Search for the cell housing the specified text and yield its [X, Y] center coordinate. 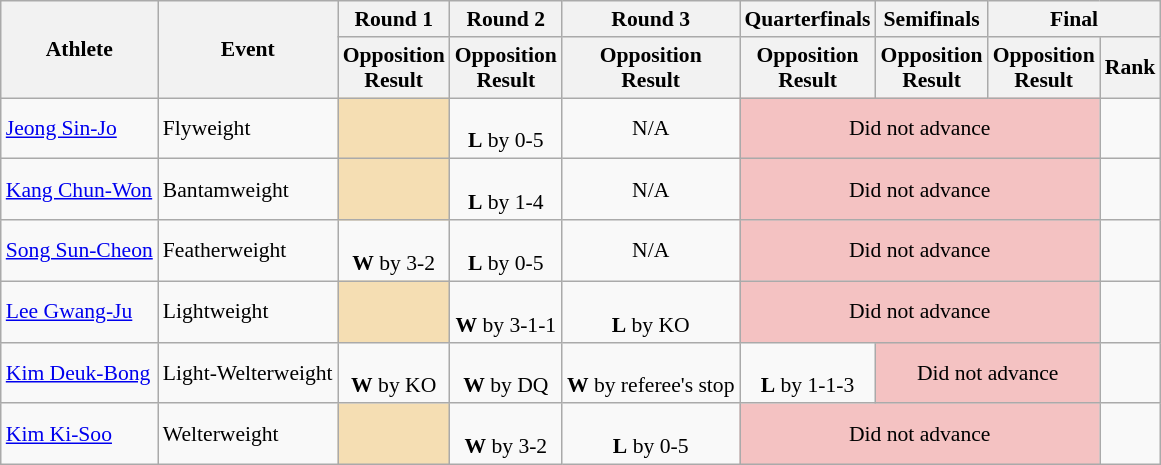
Round 3 [651, 19]
Quarterfinals [808, 19]
Kang Chun-Won [80, 190]
Bantamweight [248, 190]
Lee Gwang-Ju [80, 312]
Kim Deuk-Bong [80, 372]
L by 1-1-3 [808, 372]
Welterweight [248, 434]
Round 1 [394, 19]
Flyweight [248, 128]
Semifinals [932, 19]
W by 3-1-1 [506, 312]
Kim Ki-Soo [80, 434]
L by KO [651, 312]
W by DQ [506, 372]
L by 1-4 [506, 190]
Rank [1130, 68]
W by referee's stop [651, 372]
Event [248, 50]
Light-Welterweight [248, 372]
Lightweight [248, 312]
Athlete [80, 50]
Round 2 [506, 19]
W by KO [394, 372]
Featherweight [248, 250]
Song Sun-Cheon [80, 250]
Final [1074, 19]
Jeong Sin-Jo [80, 128]
